Return [X, Y] of the center of cell containing provided text 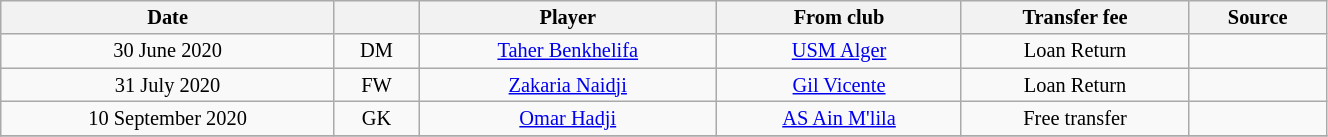
AS Ain M'lila [839, 118]
Zakaria Naidji [568, 85]
Transfer fee [1075, 17]
Taher Benkhelifa [568, 51]
Date [168, 17]
Source [1258, 17]
Gil Vicente [839, 85]
From club [839, 17]
30 June 2020 [168, 51]
FW [376, 85]
USM Alger [839, 51]
DM [376, 51]
Player [568, 17]
10 September 2020 [168, 118]
GK [376, 118]
Free transfer [1075, 118]
31 July 2020 [168, 85]
Omar Hadji [568, 118]
